Locate the cell with the specified text and output its (x, y) center coordinate. 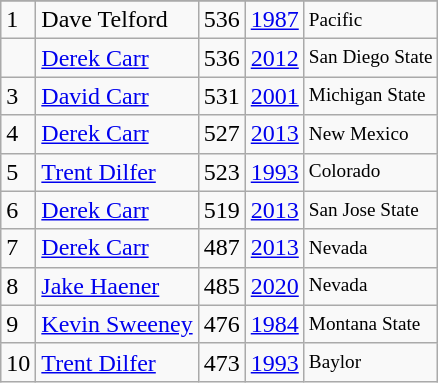
7 (18, 248)
527 (222, 134)
487 (222, 248)
San Jose State (370, 210)
8 (18, 286)
New Mexico (370, 134)
1987 (274, 20)
4 (18, 134)
523 (222, 172)
Kevin Sweeney (117, 324)
531 (222, 96)
Jake Haener (117, 286)
David Carr (117, 96)
2012 (274, 58)
1984 (274, 324)
10 (18, 362)
Colorado (370, 172)
485 (222, 286)
6 (18, 210)
1 (18, 20)
Michigan State (370, 96)
2001 (274, 96)
519 (222, 210)
2020 (274, 286)
5 (18, 172)
473 (222, 362)
Montana State (370, 324)
3 (18, 96)
Pacific (370, 20)
Baylor (370, 362)
San Diego State (370, 58)
Dave Telford (117, 20)
476 (222, 324)
9 (18, 324)
